Locate the cell with the specified text and output its (X, Y) center coordinate. 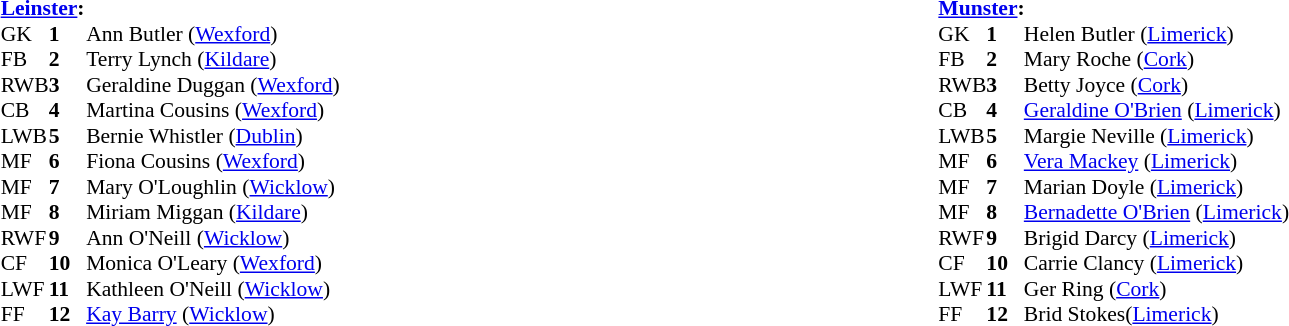
Helen Butler (Limerick) (1156, 34)
Martina Cousins (Wexford) (213, 111)
Vera Mackey (Limerick) (1156, 161)
Terry Lynch (Kildare) (213, 59)
Mary O'Loughlin (Wicklow) (213, 187)
Margie Neville (Limerick) (1156, 136)
Miriam Miggan (Kildare) (213, 213)
Fiona Cousins (Wexford) (213, 161)
Ann Butler (Wexford) (213, 34)
Monica O'Leary (Wexford) (213, 263)
Marian Doyle (Limerick) (1156, 187)
Betty Joyce (Cork) (1156, 85)
Ann O'Neill (Wicklow) (213, 238)
Geraldine Duggan (Wexford) (213, 85)
Carrie Clancy (Limerick) (1156, 263)
Bernadette O'Brien (Limerick) (1156, 213)
Bernie Whistler (Dublin) (213, 136)
Ger Ring (Cork) (1156, 289)
Mary Roche (Cork) (1156, 59)
Geraldine O'Brien (Limerick) (1156, 111)
Kathleen O'Neill (Wicklow) (213, 289)
Brigid Darcy (Limerick) (1156, 238)
